Return (x, y) of the center of cell containing provided text 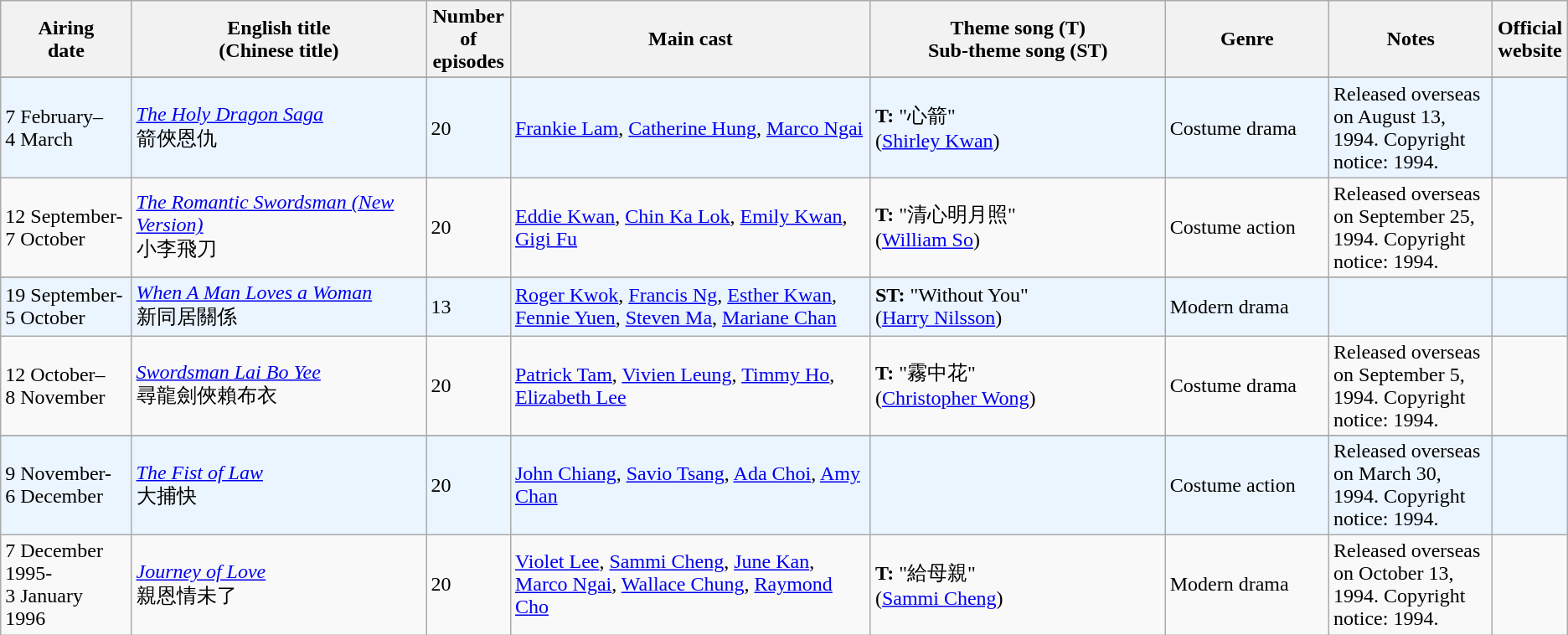
Number of episodes (469, 39)
Released overseas on August 13, 1994. Copyright notice: 1994. (1411, 127)
English title (Chinese title) (279, 39)
13 (469, 307)
Journey of Love 親恩情未了 (279, 585)
T: "霧中花" (Christopher Wong) (1018, 385)
9 November- 6 December (66, 486)
ST: "Without You" (Harry Nilsson) (1018, 307)
When A Man Loves a Woman 新同居關係 (279, 307)
The Fist of Law 大捕快 (279, 486)
T: "清心明月照" (William So) (1018, 228)
Official website (1529, 39)
19 September- 5 October (66, 307)
John Chiang, Savio Tsang, Ada Choi, Amy Chan (690, 486)
Released overseas on October 13, 1994. Copyright notice: 1994. (1411, 585)
Genre (1246, 39)
7 December 1995- 3 January 1996 (66, 585)
Frankie Lam, Catherine Hung, Marco Ngai (690, 127)
12 October– 8 November (66, 385)
Main cast (690, 39)
Eddie Kwan, Chin Ka Lok, Emily Kwan, Gigi Fu (690, 228)
The Holy Dragon Saga 箭俠恩仇 (279, 127)
12 September- 7 October (66, 228)
Notes (1411, 39)
Patrick Tam, Vivien Leung, Timmy Ho, Elizabeth Lee (690, 385)
T: "給母親" (Sammi Cheng) (1018, 585)
Airingdate (66, 39)
T: "心箭" (Shirley Kwan) (1018, 127)
Violet Lee, Sammi Cheng, June Kan, Marco Ngai, Wallace Chung, Raymond Cho (690, 585)
Theme song (T) Sub-theme song (ST) (1018, 39)
Swordsman Lai Bo Yee 尋龍劍俠賴布衣 (279, 385)
The Romantic Swordsman (New Version) 小李飛刀 (279, 228)
Roger Kwok, Francis Ng, Esther Kwan, Fennie Yuen, Steven Ma, Mariane Chan (690, 307)
Released overseas on March 30, 1994. Copyright notice: 1994. (1411, 486)
7 February– 4 March (66, 127)
Released overseas on September 5, 1994. Copyright notice: 1994. (1411, 385)
Released overseas on September 25, 1994. Copyright notice: 1994. (1411, 228)
